Detect which cell encompasses the target text, then output its [x, y] center coordinate. 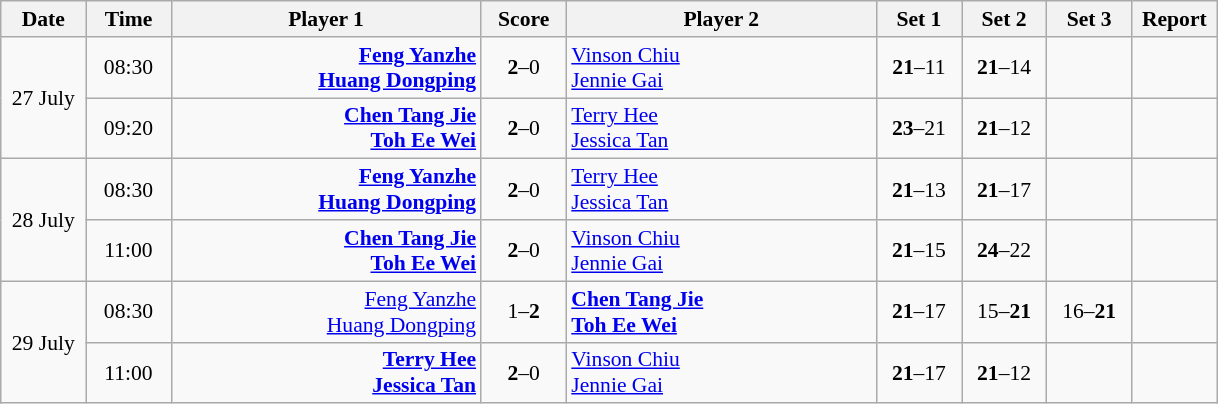
Set 3 [1090, 19]
21–13 [918, 190]
15–21 [1004, 312]
Time [128, 19]
Set 1 [918, 19]
28 July [44, 220]
29 July [44, 342]
1–2 [524, 312]
16–21 [1090, 312]
27 July [44, 98]
Date [44, 19]
21–11 [918, 68]
21–15 [918, 250]
23–21 [918, 128]
Set 2 [1004, 19]
Score [524, 19]
21–14 [1004, 68]
09:20 [128, 128]
Report [1174, 19]
Player 1 [326, 19]
24–22 [1004, 250]
Player 2 [721, 19]
